Capture the cell that displays the provided text and extract its (x, y) central coordinate. 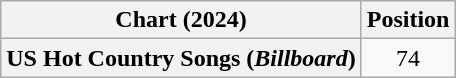
Position (408, 20)
US Hot Country Songs (Billboard) (181, 58)
74 (408, 58)
Chart (2024) (181, 20)
